Capture the cell that displays the provided text and extract its [X, Y] central coordinate. 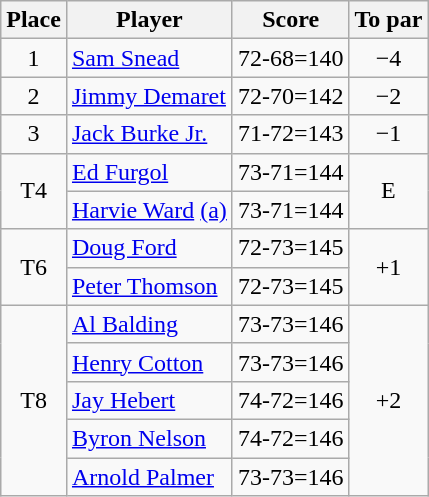
Jay Hebert [149, 400]
Jimmy Demaret [149, 96]
Arnold Palmer [149, 477]
Peter Thomson [149, 286]
Sam Snead [149, 58]
72-68=140 [290, 58]
Al Balding [149, 324]
72-70=142 [290, 96]
2 [34, 96]
−1 [388, 134]
−4 [388, 58]
Harvie Ward (a) [149, 210]
Henry Cotton [149, 362]
T4 [34, 191]
Doug Ford [149, 248]
Player [149, 20]
3 [34, 134]
Ed Furgol [149, 172]
E [388, 191]
Byron Nelson [149, 438]
Score [290, 20]
1 [34, 58]
To par [388, 20]
T6 [34, 267]
Jack Burke Jr. [149, 134]
T8 [34, 400]
−2 [388, 96]
+1 [388, 267]
+2 [388, 400]
Place [34, 20]
71-72=143 [290, 134]
